Pinpoint the cell where the given text exists, returning its [X, Y] midpoint coordinate. 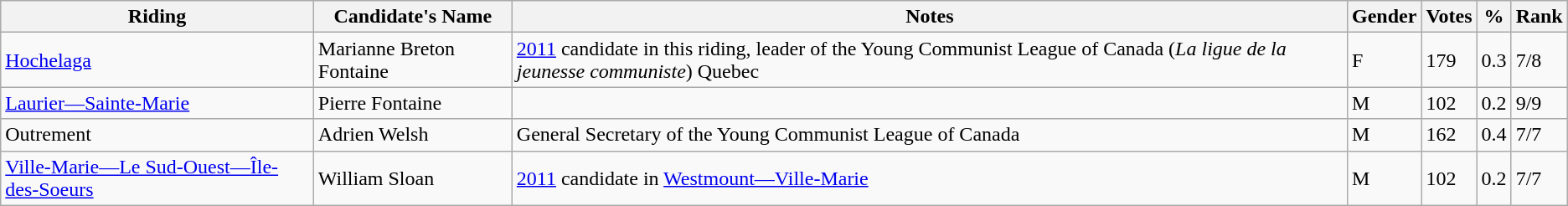
Laurier—Sainte-Marie [157, 103]
Riding [157, 17]
William Sloan [412, 178]
Notes [930, 17]
Rank [1540, 17]
Adrien Welsh [412, 135]
2011 candidate in Westmount—Ville-Marie [930, 178]
Candidate's Name [412, 17]
Outrement [157, 135]
% [1494, 17]
179 [1449, 60]
F [1384, 60]
Marianne Breton Fontaine [412, 60]
0.3 [1494, 60]
General Secretary of the Young Communist League of Canada [930, 135]
Ville-Marie—Le Sud-Ouest—Île-des-Soeurs [157, 178]
Hochelaga [157, 60]
Pierre Fontaine [412, 103]
162 [1449, 135]
Gender [1384, 17]
0.4 [1494, 135]
2011 candidate in this riding, leader of the Young Communist League of Canada (La ligue de la jeunesse communiste) Quebec [930, 60]
7/8 [1540, 60]
9/9 [1540, 103]
Votes [1449, 17]
